Output the [X, Y] coordinate of the center of the cell containing the given text.  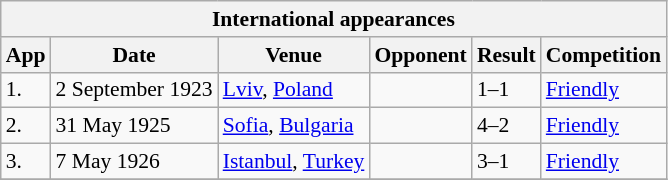
3. [26, 162]
Lviv, Poland [294, 90]
Istanbul, Turkey [294, 162]
1. [26, 90]
2 September 1923 [134, 90]
2. [26, 126]
International appearances [334, 19]
Result [506, 55]
7 May 1926 [134, 162]
1–1 [506, 90]
Opponent [420, 55]
Venue [294, 55]
Competition [604, 55]
Sofia, Bulgaria [294, 126]
4–2 [506, 126]
31 May 1925 [134, 126]
Date [134, 55]
App [26, 55]
3–1 [506, 162]
